Pinpoint the cell where the given text exists, returning its [X, Y] midpoint coordinate. 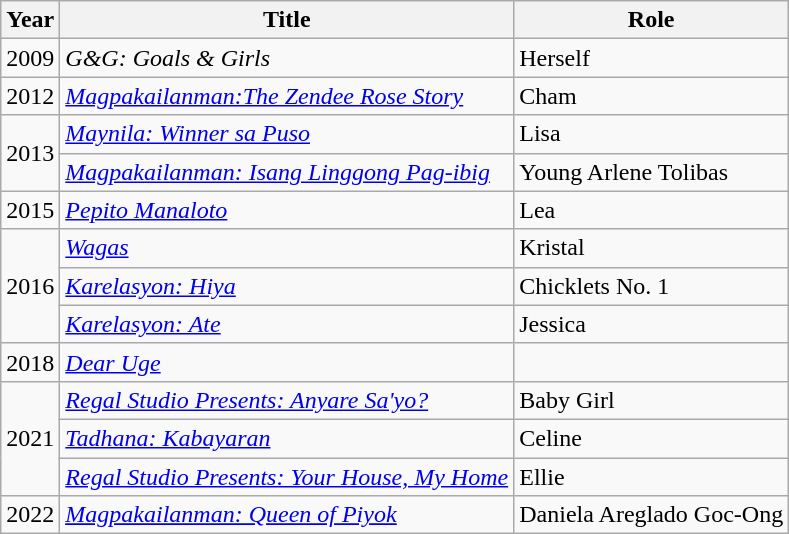
G&G: Goals & Girls [287, 58]
2016 [30, 286]
Pepito Manaloto [287, 210]
Tadhana: Kabayaran [287, 438]
Maynila: Winner sa Puso [287, 134]
Role [652, 20]
2013 [30, 153]
Cham [652, 96]
Wagas [287, 248]
Dear Uge [287, 362]
2021 [30, 438]
Regal Studio Presents: Anyare Sa'yo? [287, 400]
Magpakailanman: Isang Linggong Pag-ibig [287, 172]
Magpakailanman: Queen of Piyok [287, 515]
Magpakailanman:The Zendee Rose Story [287, 96]
2022 [30, 515]
Lea [652, 210]
Karelasyon: Hiya [287, 286]
Young Arlene Tolibas [652, 172]
Ellie [652, 477]
Kristal [652, 248]
Herself [652, 58]
Jessica [652, 324]
Daniela Areglado Goc-Ong [652, 515]
Celine [652, 438]
2018 [30, 362]
Baby Girl [652, 400]
Lisa [652, 134]
Regal Studio Presents: Your House, My Home [287, 477]
Karelasyon: Ate [287, 324]
2012 [30, 96]
Title [287, 20]
2015 [30, 210]
2009 [30, 58]
Year [30, 20]
Chicklets No. 1 [652, 286]
